Output the (x, y) coordinate of the center of the cell containing the given text.  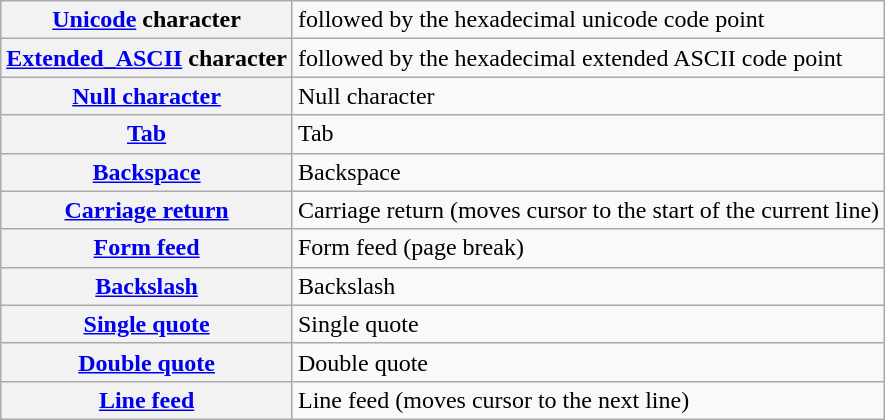
followed by the hexadecimal unicode code point (588, 20)
Line feed (147, 400)
Unicode character (147, 20)
Extended_ASCII character (147, 58)
followed by the hexadecimal extended ASCII code point (588, 58)
Form feed (147, 248)
Carriage return (moves cursor to the start of the current line) (588, 210)
Carriage return (147, 210)
Form feed (page break) (588, 248)
Line feed (moves cursor to the next line) (588, 400)
